Determine the (x, y) coordinate at the center of the cell enclosing the given text.  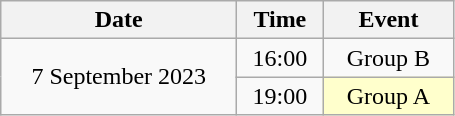
Group A (388, 96)
Date (119, 20)
Event (388, 20)
Group B (388, 58)
Time (280, 20)
7 September 2023 (119, 77)
19:00 (280, 96)
16:00 (280, 58)
